Output the [X, Y] coordinate of the center of the cell containing the given text.  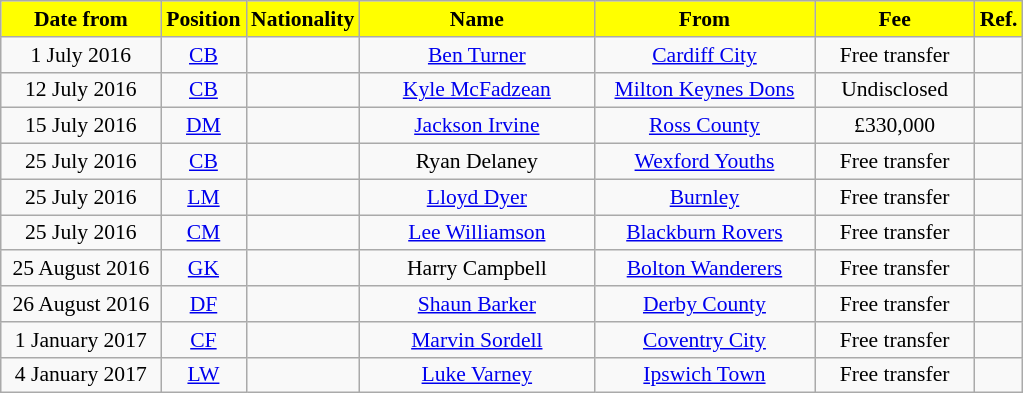
Kyle McFadzean [476, 90]
LW [204, 375]
1 January 2017 [81, 340]
CF [204, 340]
Milton Keynes Dons [704, 90]
Derby County [704, 304]
Marvin Sordell [476, 340]
DM [204, 126]
25 August 2016 [81, 269]
Lloyd Dyer [476, 197]
Ben Turner [476, 55]
Position [204, 19]
From [704, 19]
Coventry City [704, 340]
Fee [895, 19]
Cardiff City [704, 55]
LM [204, 197]
Blackburn Rovers [704, 233]
Date from [81, 19]
Wexford Youths [704, 162]
4 January 2017 [81, 375]
Ryan Delaney [476, 162]
Ross County [704, 126]
Name [476, 19]
26 August 2016 [81, 304]
Burnley [704, 197]
Undisclosed [895, 90]
12 July 2016 [81, 90]
15 July 2016 [81, 126]
1 July 2016 [81, 55]
Luke Varney [476, 375]
Nationality [302, 19]
Ref. [999, 19]
Bolton Wanderers [704, 269]
Jackson Irvine [476, 126]
Harry Campbell [476, 269]
DF [204, 304]
£330,000 [895, 126]
GK [204, 269]
Lee Williamson [476, 233]
Shaun Barker [476, 304]
CM [204, 233]
Ipswich Town [704, 375]
